Locate the cell with the specified text and output its [X, Y] center coordinate. 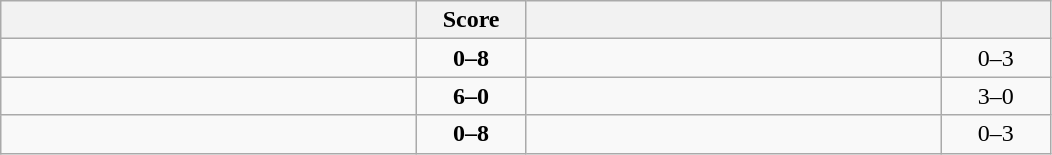
Score [472, 20]
3–0 [996, 96]
6–0 [472, 96]
